Determine the [X, Y] coordinate at the center of the cell enclosing the given text.  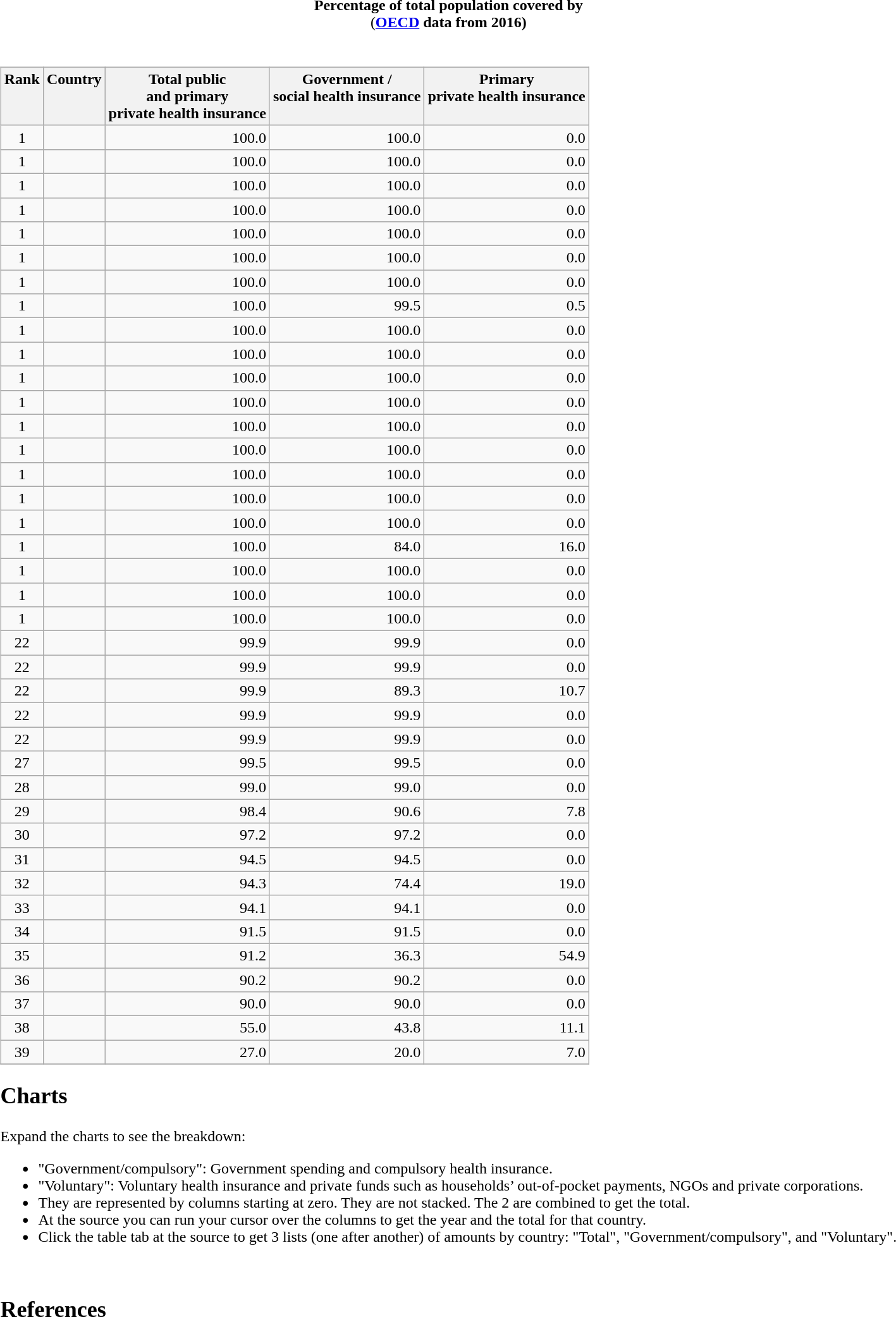
Government /social health insurance [347, 96]
10.7 [506, 691]
34 [21, 931]
38 [21, 1028]
84.0 [347, 546]
11.1 [506, 1028]
29 [21, 811]
Rank [21, 96]
27.0 [187, 1052]
0.5 [506, 306]
74.4 [347, 883]
27 [21, 763]
89.3 [347, 691]
32 [21, 883]
7.0 [506, 1052]
33 [21, 907]
20.0 [347, 1052]
39 [21, 1052]
54.9 [506, 955]
37 [21, 1004]
19.0 [506, 883]
30 [21, 835]
Primaryprivate health insurance [506, 96]
Country [74, 96]
43.8 [347, 1028]
31 [21, 859]
28 [21, 787]
94.3 [187, 883]
36 [21, 979]
35 [21, 955]
90.6 [347, 811]
98.4 [187, 811]
16.0 [506, 546]
91.2 [187, 955]
7.8 [506, 811]
55.0 [187, 1028]
36.3 [347, 955]
Total publicand primaryprivate health insurance [187, 96]
